Locate the cell with the specified text and output its (X, Y) center coordinate. 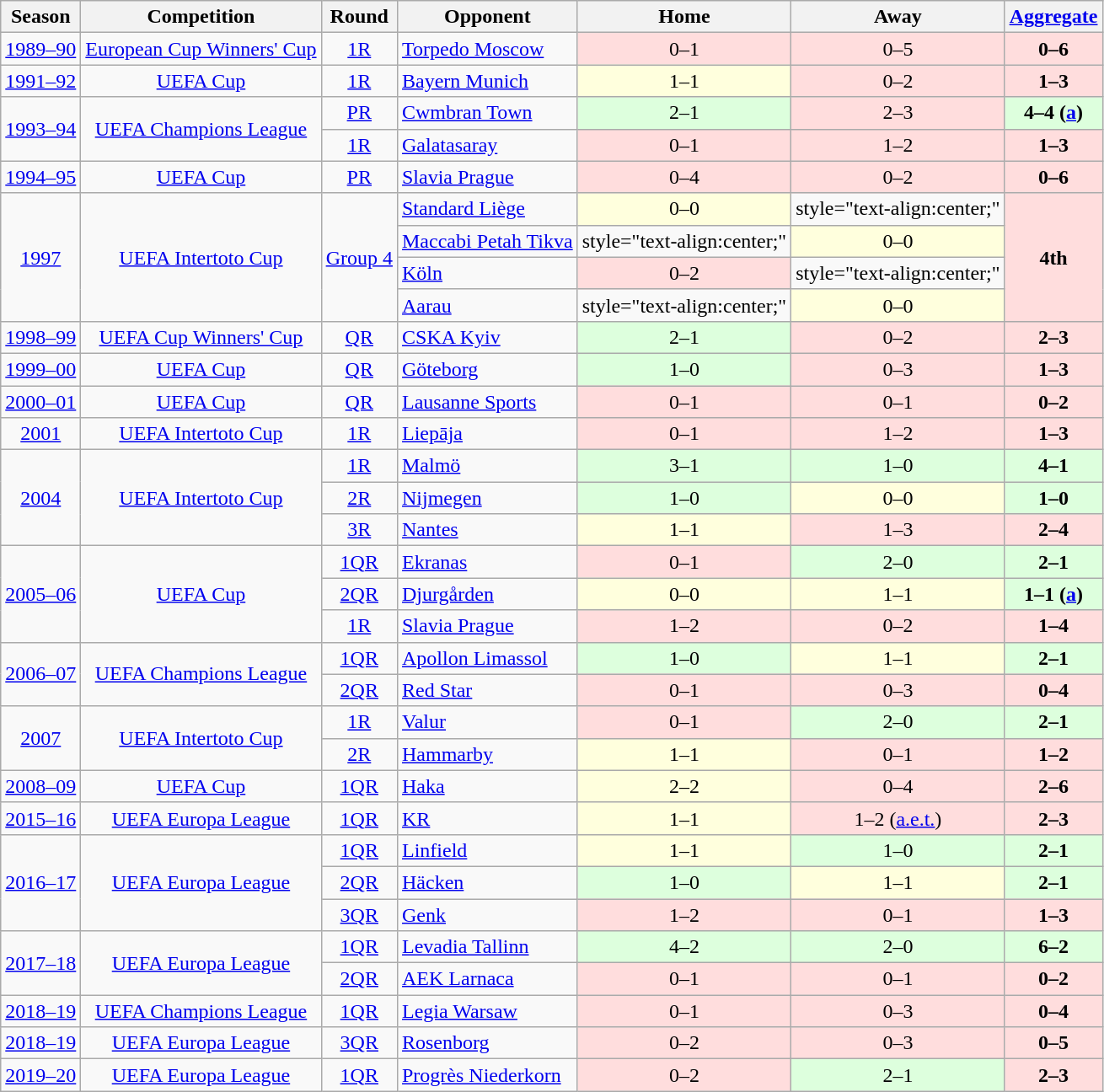
Hammarby (487, 754)
Apollon Limassol (487, 658)
2015–16 (40, 818)
Group 4 (359, 257)
2004 (40, 498)
4th (1053, 257)
6–2 (1053, 947)
AEK Larnaca (487, 979)
1993–94 (40, 129)
Away (898, 17)
UEFA Cup Winners' Cup (201, 337)
Legia Warsaw (487, 1011)
Opponent (487, 17)
1989–90 (40, 49)
1998–99 (40, 337)
2–2 (684, 786)
Nijmegen (487, 498)
4–4 (a) (1053, 113)
1–4 (1053, 626)
2008–09 (40, 786)
Aggregate (1053, 17)
2006–07 (40, 674)
Bayern Munich (487, 81)
2005–06 (40, 594)
European Cup Winners' Cup (201, 49)
2–4 (1053, 530)
Home (684, 17)
Malmö (487, 466)
Göteborg (487, 369)
CSKA Kyiv (487, 337)
Nantes (487, 530)
2016–17 (40, 882)
1991–92 (40, 81)
Valur (487, 722)
Genk (487, 914)
Competition (201, 17)
2000–01 (40, 402)
Ekranas (487, 562)
Maccabi Petah Tikva (487, 241)
3R (359, 530)
Red Star (487, 690)
Köln (487, 273)
Round (359, 17)
Rosenborg (487, 1043)
Season (40, 17)
1994–95 (40, 177)
Liepāja (487, 434)
1–2 (a.e.t.) (898, 818)
2017–18 (40, 963)
Progrès Niederkorn (487, 1075)
2007 (40, 738)
Häcken (487, 882)
2019–20 (40, 1075)
Cwmbran Town (487, 113)
Galatasaray (487, 145)
Torpedo Moscow (487, 49)
KR (487, 818)
4–2 (684, 947)
Lausanne Sports (487, 402)
1997 (40, 257)
3–1 (684, 466)
1–1 (a) (1053, 594)
2001 (40, 434)
Levadia Tallinn (487, 947)
Haka (487, 786)
4–1 (1053, 466)
Linfield (487, 850)
Djurgården (487, 594)
Aarau (487, 305)
Standard Liège (487, 209)
1999–00 (40, 369)
2–6 (1053, 786)
